Detect which cell encompasses the target text, then output its [x, y] center coordinate. 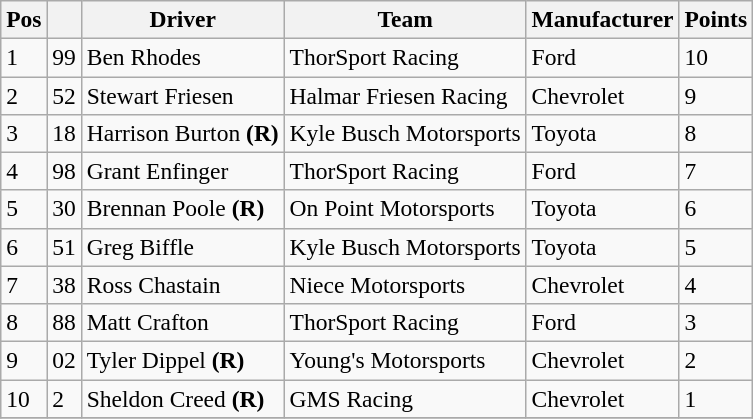
Pos [24, 19]
Matt Crafton [182, 322]
88 [64, 322]
Ross Chastain [182, 285]
Halmar Friesen Racing [405, 95]
Ben Rhodes [182, 57]
51 [64, 247]
Sheldon Creed (R) [182, 398]
Tyler Dippel (R) [182, 360]
30 [64, 209]
Team [405, 19]
Stewart Friesen [182, 95]
Harrison Burton (R) [182, 133]
99 [64, 57]
Points [716, 19]
02 [64, 360]
Greg Biffle [182, 247]
52 [64, 95]
Grant Enfinger [182, 171]
Manufacturer [602, 19]
GMS Racing [405, 398]
38 [64, 285]
Brennan Poole (R) [182, 209]
18 [64, 133]
Young's Motorsports [405, 360]
Driver [182, 19]
Niece Motorsports [405, 285]
On Point Motorsports [405, 209]
98 [64, 171]
